Extract the (x, y) coordinate from the center of the cell holding the provided text.  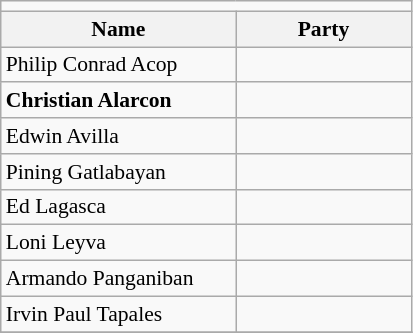
Pining Gatlabayan (118, 172)
Irvin Paul Tapales (118, 314)
Philip Conrad Acop (118, 65)
Christian Alarcon (118, 101)
Loni Leyva (118, 243)
Party (324, 29)
Armando Panganiban (118, 279)
Ed Lagasca (118, 207)
Edwin Avilla (118, 136)
Name (118, 29)
